Extract the (x, y) coordinate from the center of the cell holding the provided text.  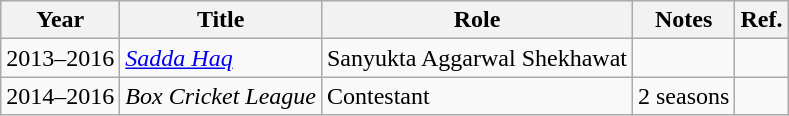
2013–2016 (60, 58)
Box Cricket League (221, 96)
Sadda Haq (221, 58)
2014–2016 (60, 96)
Title (221, 20)
Notes (683, 20)
Contestant (476, 96)
2 seasons (683, 96)
Ref. (762, 20)
Year (60, 20)
Role (476, 20)
Sanyukta Aggarwal Shekhawat (476, 58)
